Scan for the cell matching the given text and deliver its (X, Y) coordinate at center. 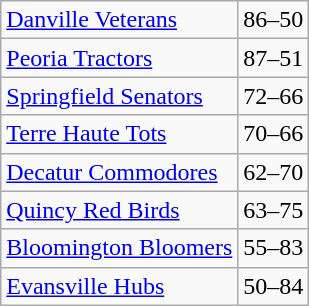
Peoria Tractors (120, 58)
87–51 (274, 58)
72–66 (274, 96)
55–83 (274, 248)
Evansville Hubs (120, 286)
63–75 (274, 210)
Quincy Red Birds (120, 210)
70–66 (274, 134)
Terre Haute Tots (120, 134)
Danville Veterans (120, 20)
Bloomington Bloomers (120, 248)
62–70 (274, 172)
50–84 (274, 286)
Decatur Commodores (120, 172)
Springfield Senators (120, 96)
86–50 (274, 20)
